Locate the cell with the specified text and output its (x, y) center coordinate. 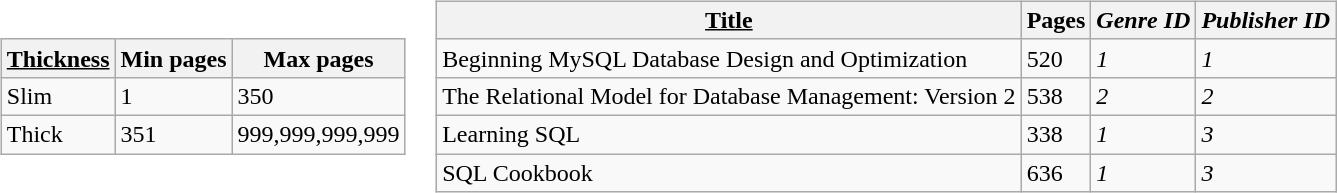
999,999,999,999 (318, 134)
Beginning MySQL Database Design and Optimization (729, 58)
Min pages (174, 58)
Thickness (58, 58)
351 (174, 134)
636 (1056, 173)
520 (1056, 58)
SQL Cookbook (729, 173)
350 (318, 96)
Slim (58, 96)
The Relational Model for Database Management: Version 2 (729, 96)
Thick (58, 134)
Pages (1056, 20)
538 (1056, 96)
338 (1056, 134)
Publisher ID (1266, 20)
Max pages (318, 58)
Learning SQL (729, 134)
Genre ID (1144, 20)
Title (729, 20)
